Determine the [X, Y] coordinate at the center of the cell enclosing the given text.  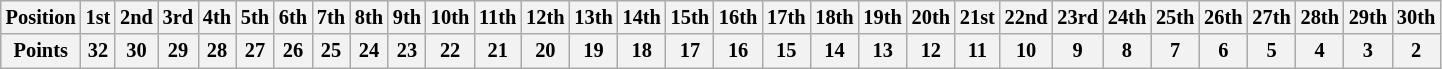
2nd [136, 17]
30 [136, 51]
32 [98, 51]
22 [450, 51]
26 [293, 51]
27th [1271, 17]
Points [41, 51]
18 [642, 51]
19 [593, 51]
23 [407, 51]
2 [1416, 51]
6th [293, 17]
18th [834, 17]
9 [1077, 51]
28 [217, 51]
11th [498, 17]
20 [545, 51]
8 [1127, 51]
9th [407, 17]
15 [786, 51]
10 [1026, 51]
16 [738, 51]
6 [1223, 51]
13th [593, 17]
8th [369, 17]
5th [255, 17]
26th [1223, 17]
21st [978, 17]
3 [1368, 51]
4th [217, 17]
7th [331, 17]
4 [1320, 51]
16th [738, 17]
5 [1271, 51]
23rd [1077, 17]
19th [883, 17]
14th [642, 17]
1st [98, 17]
25th [1175, 17]
20th [931, 17]
7 [1175, 51]
25 [331, 51]
24 [369, 51]
3rd [178, 17]
21 [498, 51]
12th [545, 17]
29 [178, 51]
13 [883, 51]
24th [1127, 17]
10th [450, 17]
22nd [1026, 17]
27 [255, 51]
11 [978, 51]
Position [41, 17]
15th [690, 17]
28th [1320, 17]
17th [786, 17]
29th [1368, 17]
12 [931, 51]
30th [1416, 17]
14 [834, 51]
17 [690, 51]
